Search for the cell housing the specified text and yield its (X, Y) center coordinate. 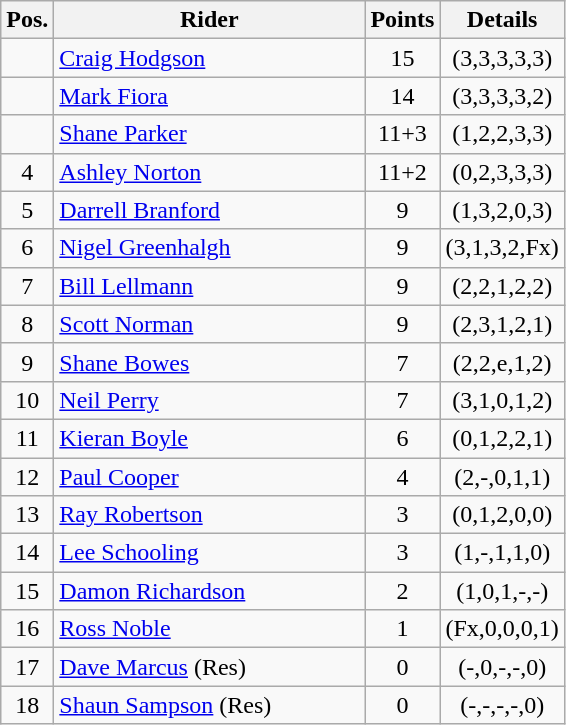
Scott Norman (210, 324)
(3,1,3,2,Fx) (502, 248)
18 (28, 705)
(1,3,2,0,3) (502, 210)
8 (28, 324)
10 (28, 400)
(1,-,1,1,0) (502, 553)
17 (28, 667)
Ross Noble (210, 629)
Craig Hodgson (210, 58)
(2,3,1,2,1) (502, 324)
Damon Richardson (210, 591)
Darrell Branford (210, 210)
(2,2,1,2,2) (502, 286)
11+3 (402, 134)
Kieran Boyle (210, 438)
1 (402, 629)
Shane Bowes (210, 362)
(-,0,-,-,0) (502, 667)
(0,2,3,3,3) (502, 172)
Mark Fiora (210, 96)
(Fx,0,0,0,1) (502, 629)
12 (28, 477)
2 (402, 591)
(0,1,2,0,0) (502, 515)
(1,0,1,-,-) (502, 591)
Ashley Norton (210, 172)
Bill Lellmann (210, 286)
13 (28, 515)
16 (28, 629)
(2,-,0,1,1) (502, 477)
Nigel Greenhalgh (210, 248)
(1,2,2,3,3) (502, 134)
(-,-,-,-,0) (502, 705)
(0,1,2,2,1) (502, 438)
Lee Schooling (210, 553)
Neil Perry (210, 400)
(3,1,0,1,2) (502, 400)
Details (502, 20)
Pos. (28, 20)
Shaun Sampson (Res) (210, 705)
Ray Robertson (210, 515)
(2,2,e,1,2) (502, 362)
Points (402, 20)
11+2 (402, 172)
11 (28, 438)
Shane Parker (210, 134)
(3,3,3,3,3) (502, 58)
Dave Marcus (Res) (210, 667)
Rider (210, 20)
Paul Cooper (210, 477)
5 (28, 210)
(3,3,3,3,2) (502, 96)
